Find where the given text appears and provide that cell's center as (x, y) coordinate. 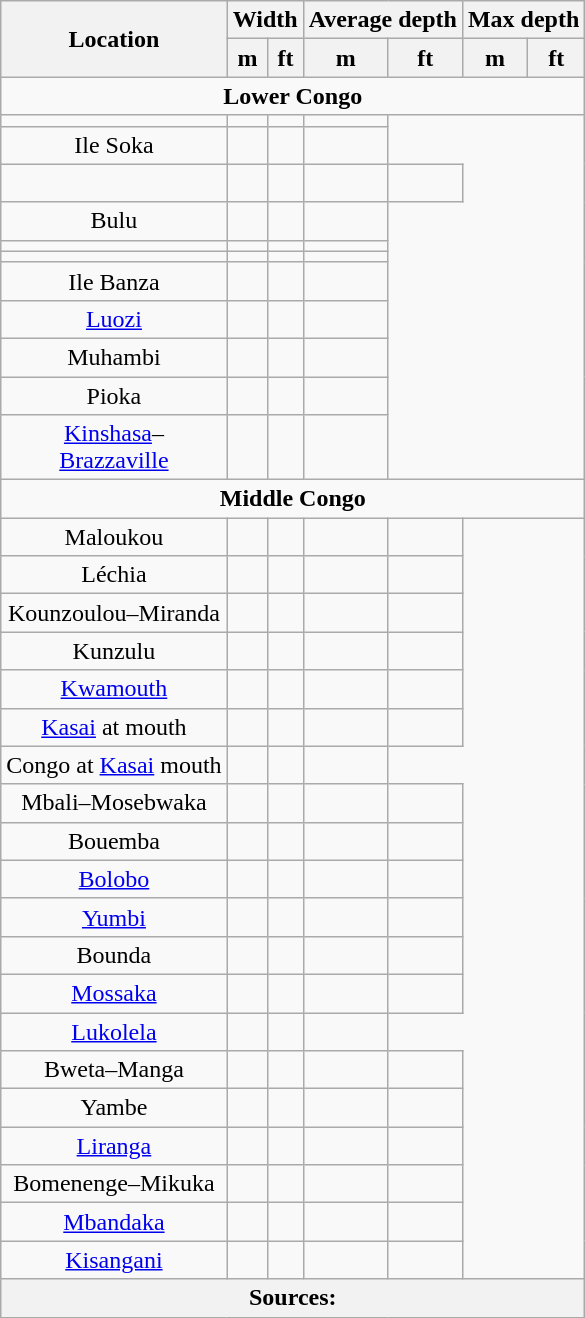
Width (265, 20)
Mossaka (114, 993)
Lukolela (114, 1031)
Bounda (114, 955)
Sources: (293, 1298)
Yumbi (114, 917)
Kisangani (114, 1260)
Yambe (114, 1108)
Lower Congo (293, 96)
Kasai at mouth (114, 727)
Bomenenge–Mikuka (114, 1184)
Maloukou (114, 537)
Mbandaka (114, 1222)
Kunzulu (114, 651)
Léchia (114, 575)
Kinshasa–Brazzaville (114, 448)
Pioka (114, 395)
Muhambi (114, 357)
Kounzoulou–Miranda (114, 613)
Luozi (114, 319)
Bouemba (114, 841)
Max depth (523, 20)
Mbali–Mosebwaka (114, 803)
Liranga (114, 1146)
Middle Congo (293, 499)
Congo at Kasai mouth (114, 765)
Bolobo (114, 879)
Ile Banza (114, 281)
Bulu (114, 221)
Kwamouth (114, 689)
Ile Soka (114, 145)
Location (114, 39)
Average depth (382, 20)
Bweta–Manga (114, 1070)
